Detect which cell encompasses the target text, then output its (x, y) center coordinate. 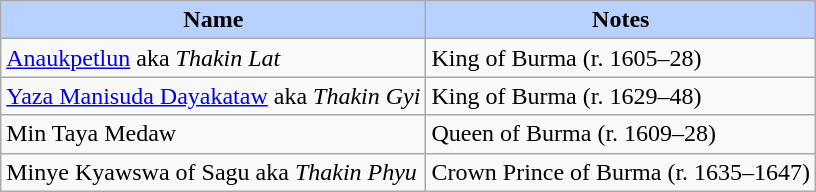
Name (214, 20)
Minye Kyawswa of Sagu aka Thakin Phyu (214, 172)
Crown Prince of Burma (r. 1635–1647) (621, 172)
King of Burma (r. 1605–28) (621, 58)
Yaza Manisuda Dayakataw aka Thakin Gyi (214, 96)
Anaukpetlun aka Thakin Lat (214, 58)
Queen of Burma (r. 1609–28) (621, 134)
King of Burma (r. 1629–48) (621, 96)
Min Taya Medaw (214, 134)
Notes (621, 20)
